Return the [x, y] coordinate for the center point of the cell that contains the specified text.  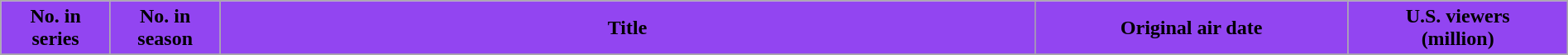
U.S. viewers(million) [1457, 28]
Title [627, 28]
No. inseason [165, 28]
Original air date [1191, 28]
No. inseries [56, 28]
